Find where the given text appears and provide that cell's center as [x, y] coordinate. 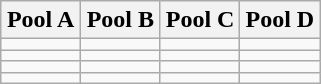
Pool B [120, 20]
Pool C [200, 20]
Pool A [41, 20]
Pool D [280, 20]
